Detect which cell encompasses the target text, then output its (X, Y) center coordinate. 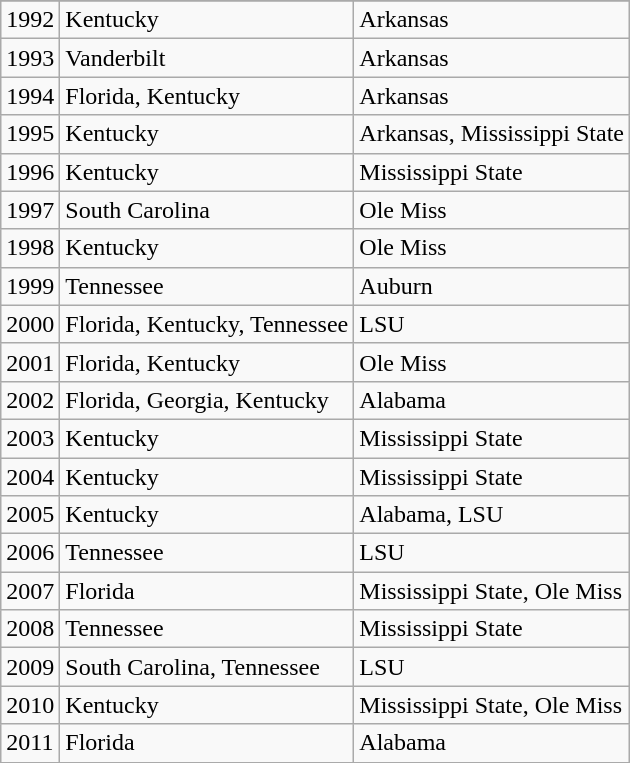
2004 (30, 477)
1998 (30, 248)
2010 (30, 705)
2000 (30, 324)
2008 (30, 629)
Auburn (492, 286)
South Carolina, Tennessee (207, 667)
1992 (30, 20)
2001 (30, 362)
2009 (30, 667)
2011 (30, 743)
1995 (30, 134)
1993 (30, 58)
2007 (30, 591)
Florida, Georgia, Kentucky (207, 400)
2005 (30, 515)
Vanderbilt (207, 58)
South Carolina (207, 210)
Arkansas, Mississippi State (492, 134)
2003 (30, 438)
1996 (30, 172)
Alabama, LSU (492, 515)
1997 (30, 210)
2002 (30, 400)
Florida, Kentucky, Tennessee (207, 324)
1994 (30, 96)
2006 (30, 553)
1999 (30, 286)
